From the cell containing the given text, extract its center point as [X, Y] coordinate. 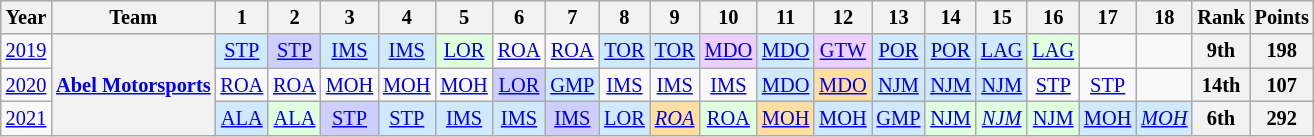
6th [1220, 118]
16 [1053, 17]
Abel Motorsports [133, 84]
Team [133, 17]
7 [572, 17]
107 [1282, 85]
2019 [26, 51]
9 [675, 17]
2 [294, 17]
12 [842, 17]
Points [1282, 17]
15 [1002, 17]
6 [520, 17]
292 [1282, 118]
8 [624, 17]
2021 [26, 118]
198 [1282, 51]
2020 [26, 85]
5 [464, 17]
Rank [1220, 17]
18 [1164, 17]
11 [786, 17]
14 [950, 17]
4 [406, 17]
14th [1220, 85]
Year [26, 17]
13 [899, 17]
GTW [842, 51]
3 [350, 17]
17 [1108, 17]
10 [728, 17]
1 [242, 17]
9th [1220, 51]
